For the text-containing cell, return its midpoint in [X, Y] coordinate format. 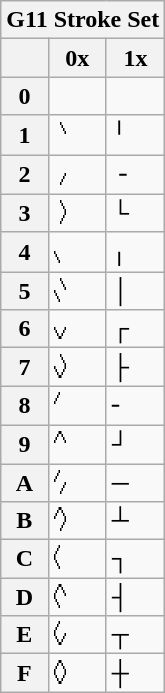
F [24, 673]
6 [24, 329]
7 [24, 367]
9 [24, 444]
┘ [135, 444]
🮠 [77, 406]
┼ [135, 673]
D [24, 597]
╴ [135, 406]
╶ [135, 174]
┤ [135, 597]
🮬 [77, 521]
4 [24, 252]
2 [24, 174]
🮪 [77, 367]
3 [24, 213]
🮣 [77, 174]
🮤 [77, 559]
┌ [135, 329]
C [24, 559]
0x [77, 58]
🮮 [77, 673]
🮭 [77, 597]
1x [135, 58]
╷ [135, 252]
┬ [135, 635]
🮨 [77, 483]
🮩 [77, 291]
┐ [135, 559]
A [24, 483]
5 [24, 291]
│ [135, 291]
├ [135, 367]
└ [135, 213]
╵ [135, 135]
🮥 [77, 213]
🮫 [77, 635]
E [24, 635]
🮦 [77, 329]
G11 Stroke Set [83, 20]
0 [24, 96]
🮡 [77, 135]
B [24, 521]
8 [24, 406]
─ [135, 483]
1 [24, 135]
🮢 [77, 252]
┴ [135, 521]
🮧 [77, 444]
